Detect which cell encompasses the target text, then output its (x, y) center coordinate. 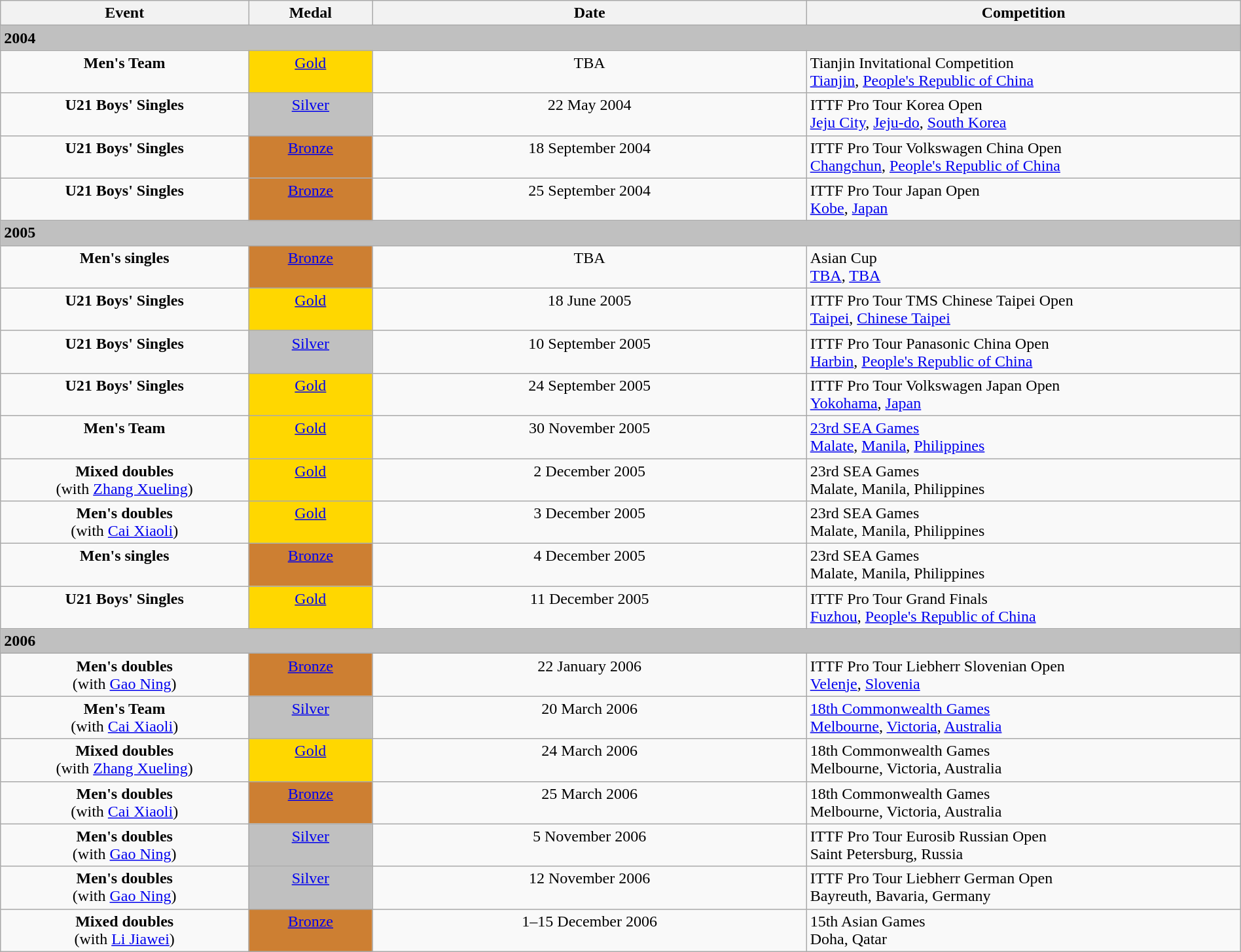
ITTF Pro Tour Volkswagen Japan OpenYokohama, Japan (1024, 394)
ITTF Pro Tour Liebherr German OpenBayreuth, Bavaria, Germany (1024, 887)
ITTF Pro Tour Liebherr Slovenian OpenVelenje, Slovenia (1024, 675)
2 December 2005 (589, 479)
ITTF Pro Tour TMS Chinese Taipei OpenTaipei, Chinese Taipei (1024, 309)
Mixed doubles(with Li Jiawei) (124, 930)
30 November 2005 (589, 437)
ITTF Pro Tour Panasonic China OpenHarbin, People's Republic of China (1024, 352)
Medal (310, 13)
24 September 2005 (589, 394)
25 September 2004 (589, 199)
Asian CupTBA, TBA (1024, 267)
5 November 2006 (589, 845)
Competition (1024, 13)
1–15 December 2006 (589, 930)
18 September 2004 (589, 157)
22 January 2006 (589, 675)
ITTF Pro Tour Grand FinalsFuzhou, People's Republic of China (1024, 607)
2005 (620, 233)
22 May 2004 (589, 114)
Date (589, 13)
ITTF Pro Tour Volkswagen China OpenChangchun, People's Republic of China (1024, 157)
10 September 2005 (589, 352)
Tianjin Invitational CompetitionTianjin, People's Republic of China (1024, 72)
11 December 2005 (589, 607)
4 December 2005 (589, 565)
2004 (620, 38)
25 March 2006 (589, 802)
ITTF Pro Tour Eurosib Russian OpenSaint Petersburg, Russia (1024, 845)
20 March 2006 (589, 717)
24 March 2006 (589, 760)
Event (124, 13)
18 June 2005 (589, 309)
12 November 2006 (589, 887)
3 December 2005 (589, 522)
ITTF Pro Tour Korea OpenJeju City, Jeju-do, South Korea (1024, 114)
15th Asian GamesDoha, Qatar (1024, 930)
2006 (620, 641)
ITTF Pro Tour Japan OpenKobe, Japan (1024, 199)
Men's Team(with Cai Xiaoli) (124, 717)
